Capture the cell that displays the provided text and extract its (x, y) central coordinate. 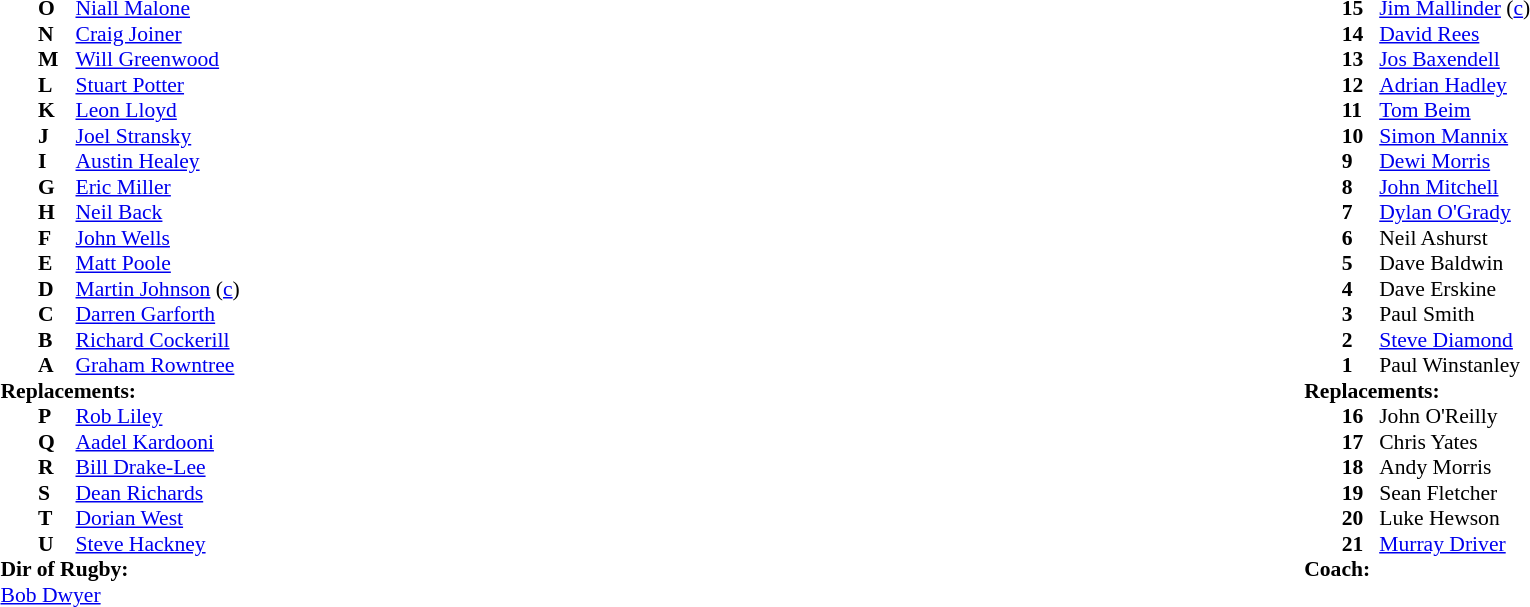
Rob Liley (158, 417)
P (57, 417)
J (57, 136)
D (57, 289)
Simon Mannix (1454, 136)
E (57, 263)
6 (1361, 238)
Leon Lloyd (158, 111)
C (57, 315)
Bill Drake-Lee (158, 467)
8 (1361, 187)
Steve Hackney (158, 544)
Graham Rowntree (158, 365)
Jos Baxendell (1454, 59)
Paul Smith (1454, 315)
9 (1361, 161)
10 (1361, 136)
Paul Winstanley (1454, 365)
U (57, 544)
G (57, 187)
Neil Back (158, 213)
5 (1361, 263)
N (57, 34)
S (57, 493)
Will Greenwood (158, 59)
Dir of Rugby: (120, 569)
Neil Ashurst (1454, 238)
Murray Driver (1454, 544)
L (57, 85)
Sean Fletcher (1454, 493)
Tom Beim (1454, 111)
4 (1361, 289)
7 (1361, 213)
David Rees (1454, 34)
21 (1361, 544)
3 (1361, 315)
Q (57, 442)
Stuart Potter (158, 85)
Martin Johnson (c) (158, 289)
Dorian West (158, 519)
Dewi Morris (1454, 161)
R (57, 467)
Joel Stransky (158, 136)
Austin Healey (158, 161)
John Mitchell (1454, 187)
Dave Erskine (1454, 289)
16 (1361, 417)
Craig Joiner (158, 34)
Dean Richards (158, 493)
Richard Cockerill (158, 340)
1 (1361, 365)
Dave Baldwin (1454, 263)
11 (1361, 111)
Coach: (1417, 569)
20 (1361, 519)
Steve Diamond (1454, 340)
John Wells (158, 238)
M (57, 59)
18 (1361, 467)
B (57, 340)
Eric Miller (158, 187)
12 (1361, 85)
Dylan O'Grady (1454, 213)
Andy Morris (1454, 467)
John O'Reilly (1454, 417)
A (57, 365)
Luke Hewson (1454, 519)
14 (1361, 34)
13 (1361, 59)
H (57, 213)
19 (1361, 493)
Aadel Kardooni (158, 442)
Chris Yates (1454, 442)
T (57, 519)
Adrian Hadley (1454, 85)
17 (1361, 442)
F (57, 238)
Darren Garforth (158, 315)
K (57, 111)
I (57, 161)
2 (1361, 340)
Matt Poole (158, 263)
